Locate the cell with the specified text and output its (x, y) center coordinate. 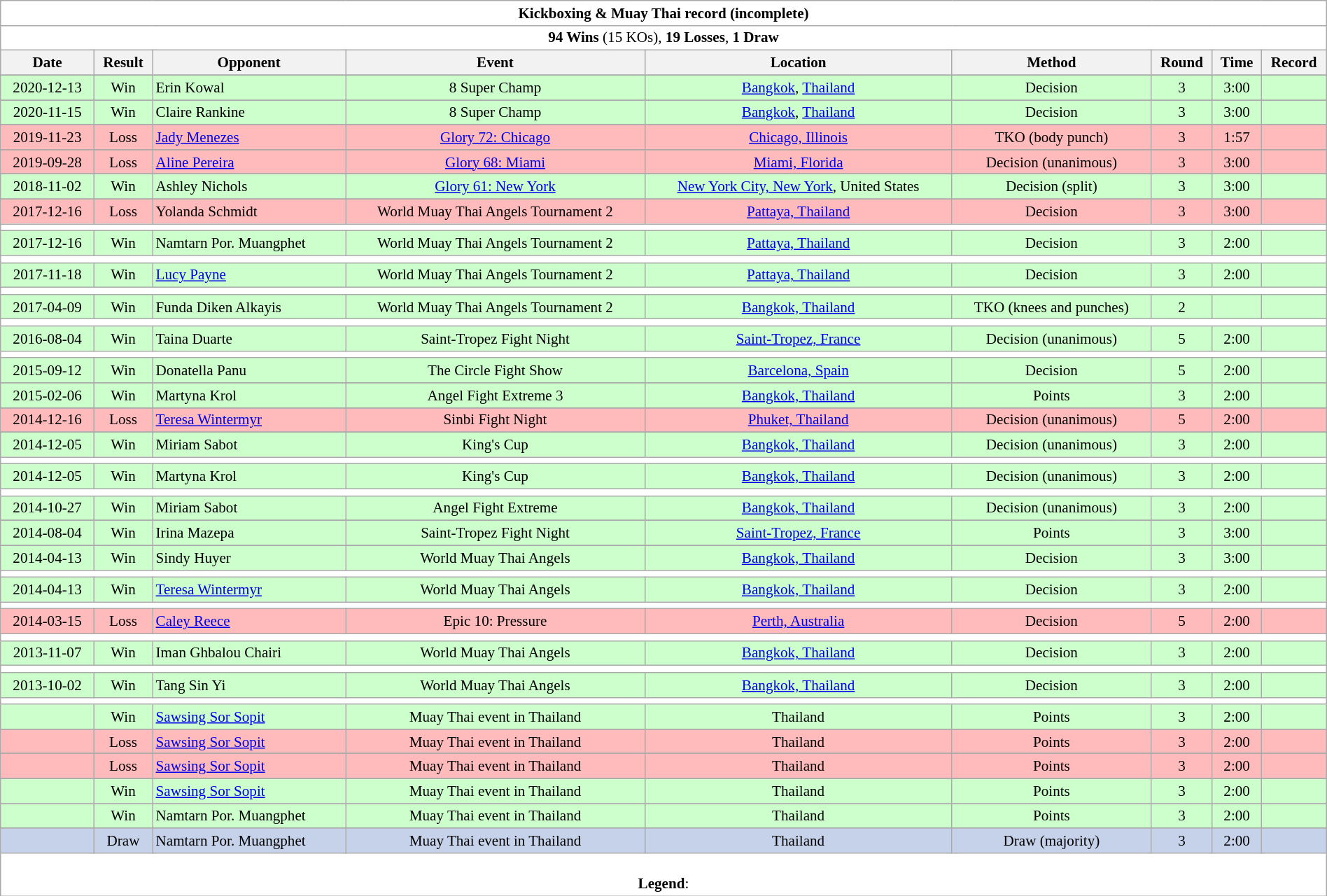
Glory 72: Chicago (496, 137)
Taina Duarte (249, 339)
2016-08-04 (48, 339)
Result (123, 63)
Round (1182, 63)
Date (48, 63)
Funda Diken Alkayis (249, 307)
Phuket, Thailand (798, 420)
Tang Sin Yi (249, 685)
Decision (split) (1051, 186)
2019-09-28 (48, 161)
2019-11-23 (48, 137)
TKO (body punch) (1051, 137)
Epic 10: Pressure (496, 622)
Angel Fight Extreme (496, 508)
2014-08-04 (48, 533)
94 Wins (15 KOs), 19 Losses, 1 Draw (663, 38)
Glory 61: New York (496, 186)
Angel Fight Extreme 3 (496, 395)
Chicago, Illinois (798, 137)
2020-12-13 (48, 87)
Yolanda Schmidt (249, 211)
New York City, New York, United States (798, 186)
Caley Reece (249, 622)
Method (1051, 63)
Record (1293, 63)
Barcelona, Spain (798, 370)
Location (798, 63)
Legend: (663, 875)
Ashley Nichols (249, 186)
Draw (majority) (1051, 840)
Perth, Australia (798, 622)
2014-12-16 (48, 420)
Irina Mazepa (249, 533)
1:57 (1237, 137)
2013-10-02 (48, 685)
2014-03-15 (48, 622)
2017-04-09 (48, 307)
Opponent (249, 63)
Sinbi Fight Night (496, 420)
2017-11-18 (48, 274)
2015-09-12 (48, 370)
2015-02-06 (48, 395)
Kickboxing & Muay Thai record (incomplete) (663, 13)
Aline Pereira (249, 161)
Iman Ghbalou Chairi (249, 652)
Sindy Huyer (249, 557)
Draw (123, 840)
Time (1237, 63)
2014-10-27 (48, 508)
Donatella Panu (249, 370)
TKO (knees and punches) (1051, 307)
Claire Rankine (249, 112)
Lucy Payne (249, 274)
Erin Kowal (249, 87)
Event (496, 63)
The Circle Fight Show (496, 370)
Miami, Florida (798, 161)
2020-11-15 (48, 112)
2013-11-07 (48, 652)
2018-11-02 (48, 186)
Jady Menezes (249, 137)
2 (1182, 307)
Glory 68: Miami (496, 161)
